Return [X, Y] of the center of cell containing provided text 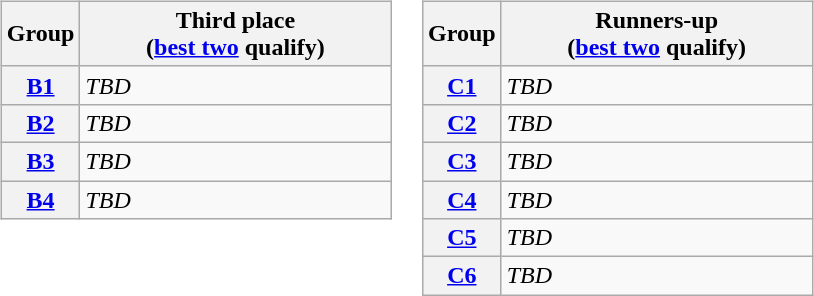
C4 [462, 199]
B1 [40, 85]
C2 [462, 123]
Runners-up(best two qualify) [656, 34]
C5 [462, 238]
B4 [40, 199]
C3 [462, 161]
B3 [40, 161]
Third place(best two qualify) [236, 34]
C6 [462, 276]
C1 [462, 85]
B2 [40, 123]
